Extract the (x, y) coordinate from the center of the cell holding the provided text.  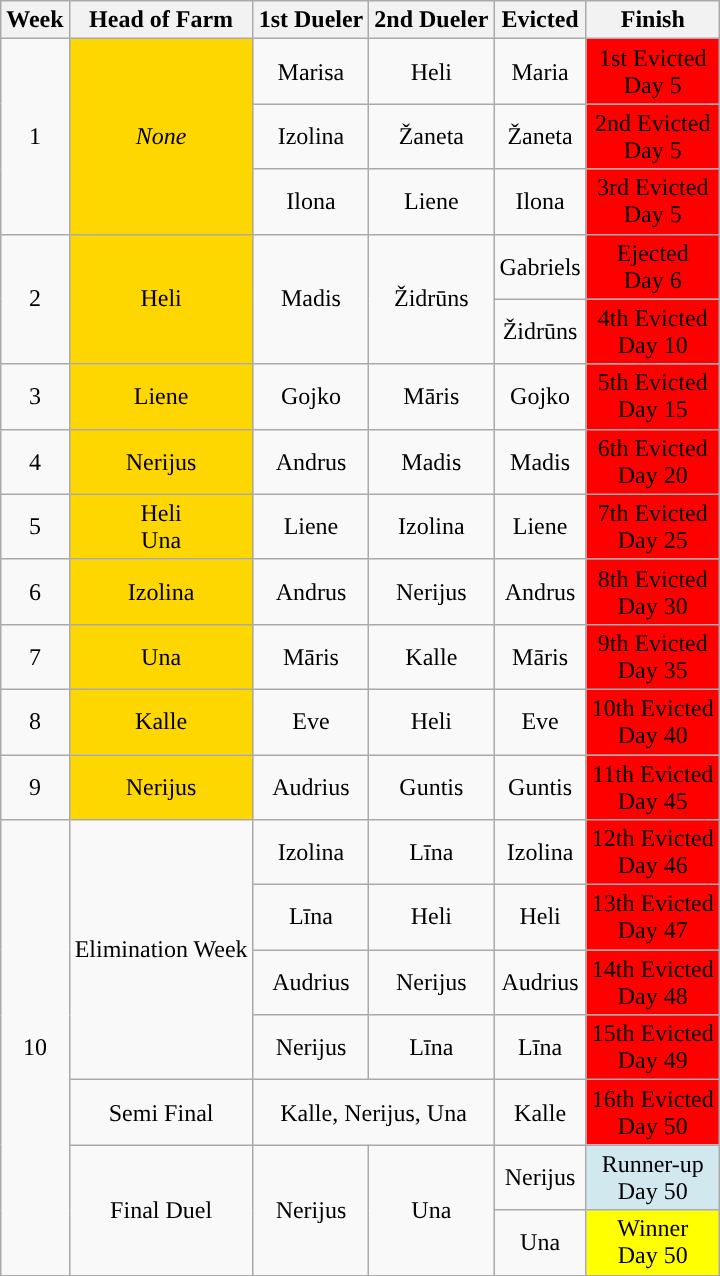
15th EvictedDay 49 (652, 1048)
3 (35, 396)
10th EvictedDay 40 (652, 722)
14th EvictedDay 48 (652, 982)
EjectedDay 6 (652, 266)
Final Duel (161, 1210)
Finish (652, 20)
1st EvictedDay 5 (652, 72)
13th EvictedDay 47 (652, 918)
5 (35, 526)
Week (35, 20)
Kalle, Nerijus, Una (374, 1112)
12th EvictedDay 46 (652, 852)
Semi Final (161, 1112)
HeliUna (161, 526)
11th EvictedDay 45 (652, 786)
10 (35, 1048)
16th EvictedDay 50 (652, 1112)
Maria (540, 72)
6 (35, 592)
8 (35, 722)
Marisa (311, 72)
None (161, 136)
5th EvictedDay 15 (652, 396)
Runner-upDay 50 (652, 1178)
6th EvictedDay 20 (652, 462)
7 (35, 656)
2 (35, 299)
4th EvictedDay 10 (652, 332)
8th EvictedDay 30 (652, 592)
WinnerDay 50 (652, 1242)
Elimination Week (161, 950)
Head of Farm (161, 20)
2nd EvictedDay 5 (652, 136)
4 (35, 462)
7th EvictedDay 25 (652, 526)
3rd EvictedDay 5 (652, 202)
9 (35, 786)
9th EvictedDay 35 (652, 656)
1st Dueler (311, 20)
2nd Dueler (432, 20)
Evicted (540, 20)
1 (35, 136)
Gabriels (540, 266)
